Locate the cell with the specified text and output its (x, y) center coordinate. 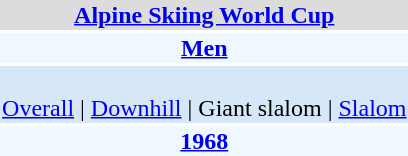
Men (204, 48)
1968 (204, 141)
Overall | Downhill | Giant slalom | Slalom (204, 94)
Alpine Skiing World Cup (204, 15)
